For the text-containing cell, return its midpoint in (x, y) coordinate format. 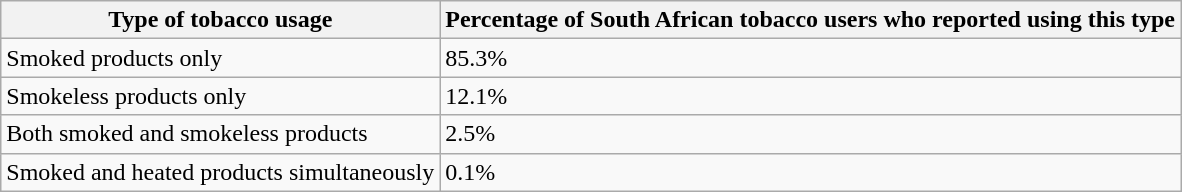
2.5% (810, 134)
Both smoked and smokeless products (220, 134)
Percentage of South African tobacco users who reported using this type (810, 20)
85.3% (810, 58)
Type of tobacco usage (220, 20)
0.1% (810, 172)
Smokeless products only (220, 96)
Smoked and heated products simultaneously (220, 172)
Smoked products only (220, 58)
12.1% (810, 96)
